Output the [x, y] coordinate of the center of the cell containing the given text.  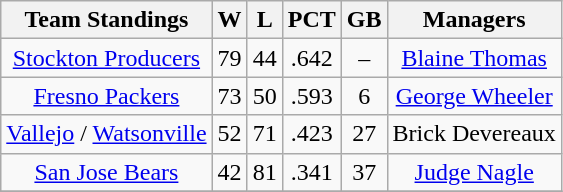
.593 [312, 96]
27 [364, 134]
50 [264, 96]
Team Standings [106, 20]
.423 [312, 134]
52 [230, 134]
71 [264, 134]
San Jose Bears [106, 172]
L [264, 20]
Judge Nagle [474, 172]
Managers [474, 20]
– [364, 58]
Fresno Packers [106, 96]
81 [264, 172]
Blaine Thomas [474, 58]
37 [364, 172]
GB [364, 20]
6 [364, 96]
73 [230, 96]
44 [264, 58]
PCT [312, 20]
Stockton Producers [106, 58]
42 [230, 172]
Vallejo / Watsonville [106, 134]
.341 [312, 172]
79 [230, 58]
Brick Devereaux [474, 134]
W [230, 20]
.642 [312, 58]
George Wheeler [474, 96]
